Pinpoint the cell where the given text exists, returning its [X, Y] midpoint coordinate. 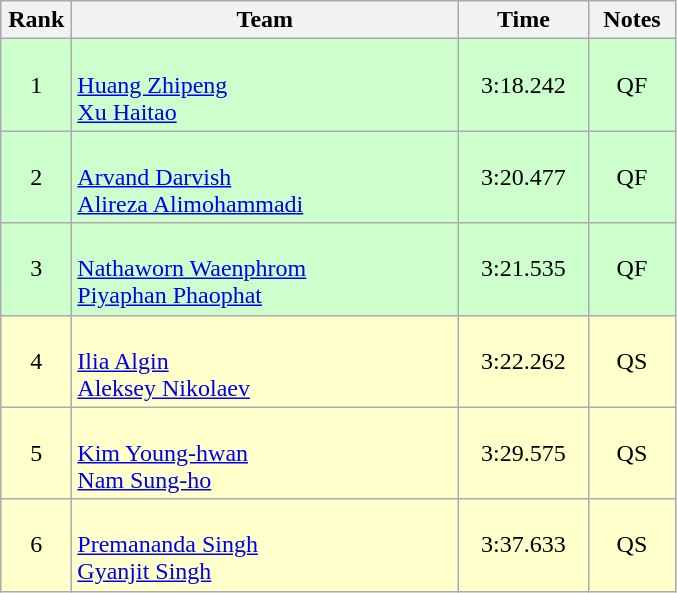
4 [36, 361]
3:18.242 [524, 85]
Premananda SinghGyanjit Singh [265, 545]
2 [36, 177]
6 [36, 545]
Ilia AlginAleksey Nikolaev [265, 361]
Rank [36, 20]
Arvand DarvishAlireza Alimohammadi [265, 177]
3:22.262 [524, 361]
3:29.575 [524, 453]
Team [265, 20]
Nathaworn WaenphromPiyaphan Phaophat [265, 269]
3:37.633 [524, 545]
Huang ZhipengXu Haitao [265, 85]
3:21.535 [524, 269]
3:20.477 [524, 177]
1 [36, 85]
3 [36, 269]
Notes [632, 20]
Kim Young-hwanNam Sung-ho [265, 453]
Time [524, 20]
5 [36, 453]
